Scan for the cell matching the given text and deliver its (X, Y) coordinate at center. 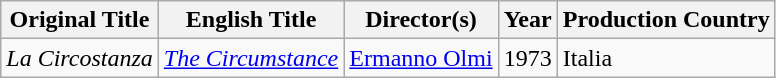
La Circostanza (80, 58)
The Circumstance (250, 58)
Ermanno Olmi (421, 58)
English Title (250, 20)
Production Country (666, 20)
Year (528, 20)
Original Title (80, 20)
Director(s) (421, 20)
1973 (528, 58)
Italia (666, 58)
